Return the [x, y] coordinate for the center point of the cell that contains the specified text.  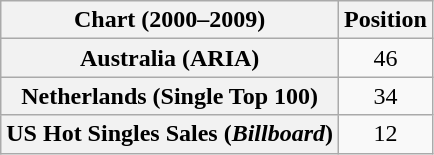
Australia (ARIA) [170, 58]
Netherlands (Single Top 100) [170, 96]
46 [386, 58]
34 [386, 96]
US Hot Singles Sales (Billboard) [170, 134]
Position [386, 20]
12 [386, 134]
Chart (2000–2009) [170, 20]
